Extract the (x, y) coordinate from the center of the cell holding the provided text.  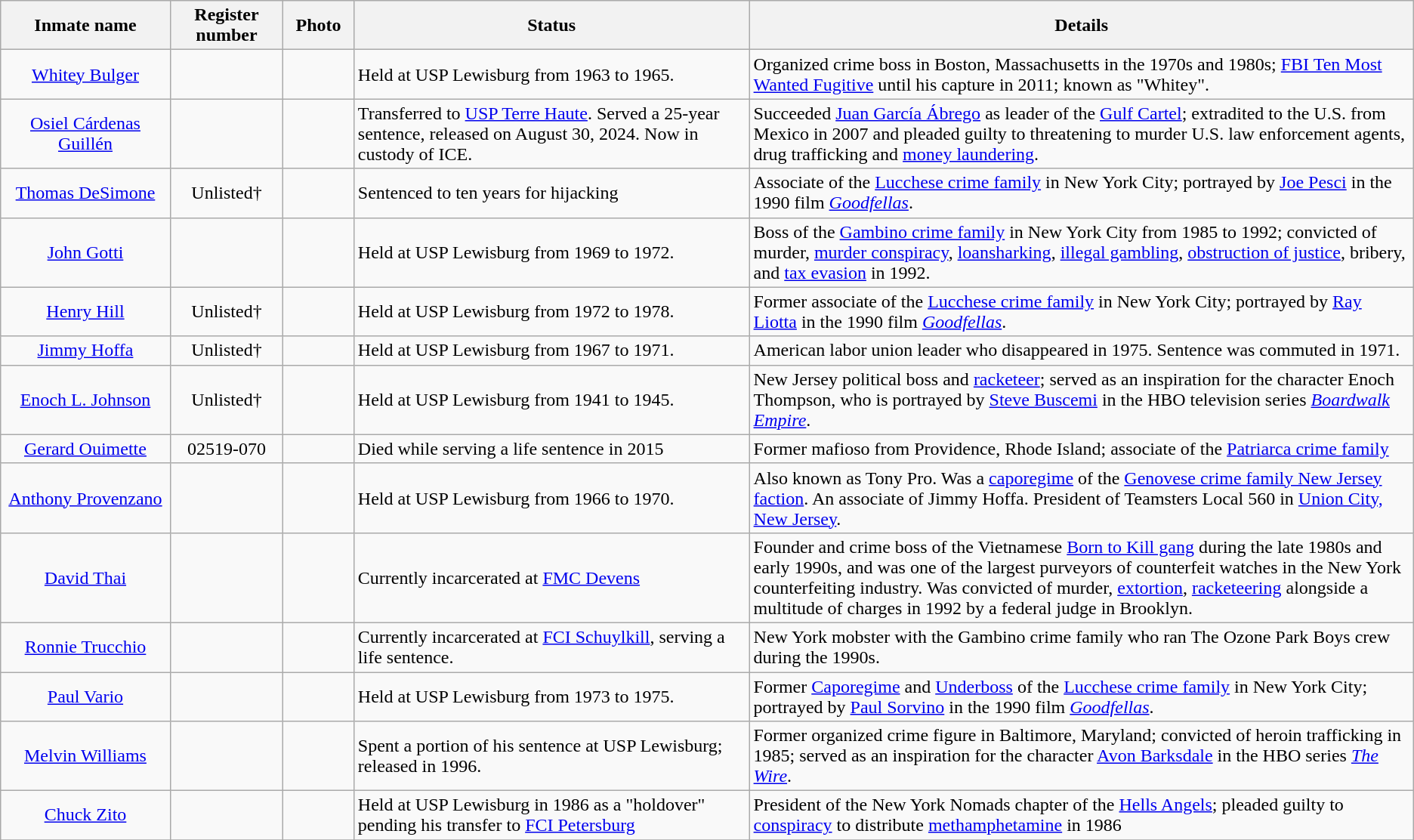
Gerard Ouimette (85, 449)
Former mafioso from Providence, Rhode Island; associate of the Patriarca crime family (1082, 449)
Anthony Provenzano (85, 498)
New York mobster with the Gambino crime family who ran The Ozone Park Boys crew during the 1990s. (1082, 647)
Associate of the Lucchese crime family in New York City; portrayed by Joe Pesci in the 1990 film Goodfellas. (1082, 193)
Melvin Williams (85, 756)
Held at USP Lewisburg from 1966 to 1970. (551, 498)
President of the New York Nomads chapter of the Hells Angels; pleaded guilty to conspiracy to distribute methamphetamine in 1986 (1082, 816)
Currently incarcerated at FCI Schuylkill, serving a life sentence. (551, 647)
02519-070 (227, 449)
Held at USP Lewisburg from 1969 to 1972. (551, 252)
Held at USP Lewisburg from 1963 to 1965. (551, 74)
Held at USP Lewisburg from 1941 to 1945. (551, 400)
John Gotti (85, 252)
Enoch L. Johnson (85, 400)
David Thai (85, 577)
Held at USP Lewisburg from 1973 to 1975. (551, 696)
Paul Vario (85, 696)
Ronnie Trucchio (85, 647)
Organized crime boss in Boston, Massachusetts in the 1970s and 1980s; FBI Ten Most Wanted Fugitive until his capture in 2011; known as "Whitey". (1082, 74)
Transferred to USP Terre Haute. Served a 25-year sentence, released on August 30, 2024. Now in custody of ICE. (551, 134)
Spent a portion of his sentence at USP Lewisburg; released in 1996. (551, 756)
Whitey Bulger (85, 74)
Held at USP Lewisburg from 1972 to 1978. (551, 311)
Details (1082, 26)
Sentenced to ten years for hijacking (551, 193)
Status (551, 26)
Register number (227, 26)
Chuck Zito (85, 816)
Former Caporegime and Underboss of the Lucchese crime family in New York City; portrayed by Paul Sorvino in the 1990 film Goodfellas. (1082, 696)
Henry Hill (85, 311)
Former associate of the Lucchese crime family in New York City; portrayed by Ray Liotta in the 1990 film Goodfellas. (1082, 311)
Held at USP Lewisburg in 1986 as a "holdover" pending his transfer to FCI Petersburg (551, 816)
Photo (319, 26)
Currently incarcerated at FMC Devens (551, 577)
Osiel Cárdenas Guillén (85, 134)
Thomas DeSimone (85, 193)
Inmate name (85, 26)
American labor union leader who disappeared in 1975. Sentence was commuted in 1971. (1082, 351)
Held at USP Lewisburg from 1967 to 1971. (551, 351)
Died while serving a life sentence in 2015 (551, 449)
Jimmy Hoffa (85, 351)
